Pinpoint the cell where the given text exists, returning its [x, y] midpoint coordinate. 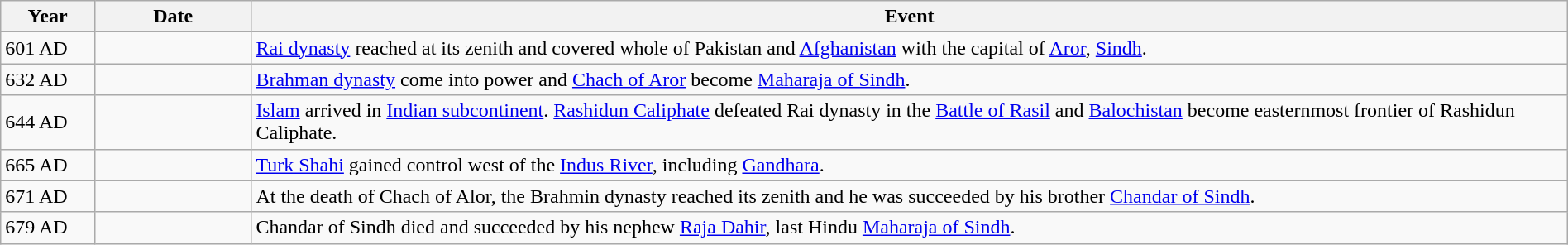
At the death of Chach of Alor, the Brahmin dynasty reached its zenith and he was succeeded by his brother Chandar of Sindh. [910, 196]
665 AD [48, 165]
671 AD [48, 196]
Turk Shahi gained control west of the Indus River, including Gandhara. [910, 165]
601 AD [48, 48]
679 AD [48, 228]
Year [48, 17]
632 AD [48, 79]
Rai dynasty reached at its zenith and covered whole of Pakistan and Afghanistan with the capital of Aror, Sindh. [910, 48]
644 AD [48, 122]
Chandar of Sindh died and succeeded by his nephew Raja Dahir, last Hindu Maharaja of Sindh. [910, 228]
Brahman dynasty come into power and Chach of Aror become Maharaja of Sindh. [910, 79]
Date [172, 17]
Event [910, 17]
